Return (X, Y) of the center of cell containing provided text 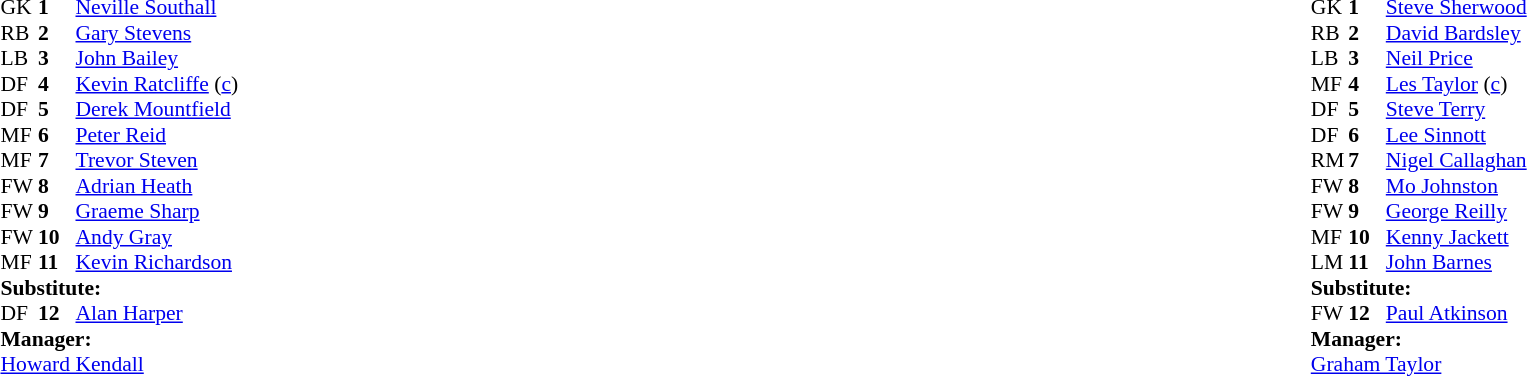
Mo Johnston (1456, 186)
Graeme Sharp (158, 211)
John Barnes (1456, 263)
George Reilly (1456, 211)
Gary Stevens (158, 33)
Neil Price (1456, 59)
Trevor Steven (158, 161)
LM (1330, 263)
Derek Mountfield (158, 109)
Alan Harper (158, 313)
Kevin Richardson (158, 263)
Les Taylor (c) (1456, 84)
Lee Sinnott (1456, 135)
David Bardsley (1456, 33)
Kenny Jackett (1456, 237)
Nigel Callaghan (1456, 161)
RM (1330, 161)
Adrian Heath (158, 186)
Paul Atkinson (1456, 313)
Andy Gray (158, 237)
Steve Terry (1456, 109)
Kevin Ratcliffe (c) (158, 84)
John Bailey (158, 59)
Peter Reid (158, 135)
